Find where the given text appears and provide that cell's center as [X, Y] coordinate. 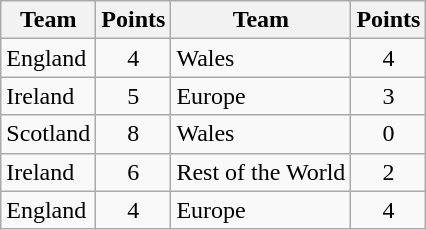
6 [134, 172]
5 [134, 96]
8 [134, 134]
Scotland [48, 134]
Rest of the World [261, 172]
0 [388, 134]
3 [388, 96]
2 [388, 172]
